Return the [X, Y] coordinate for the center point of the cell that contains the specified text.  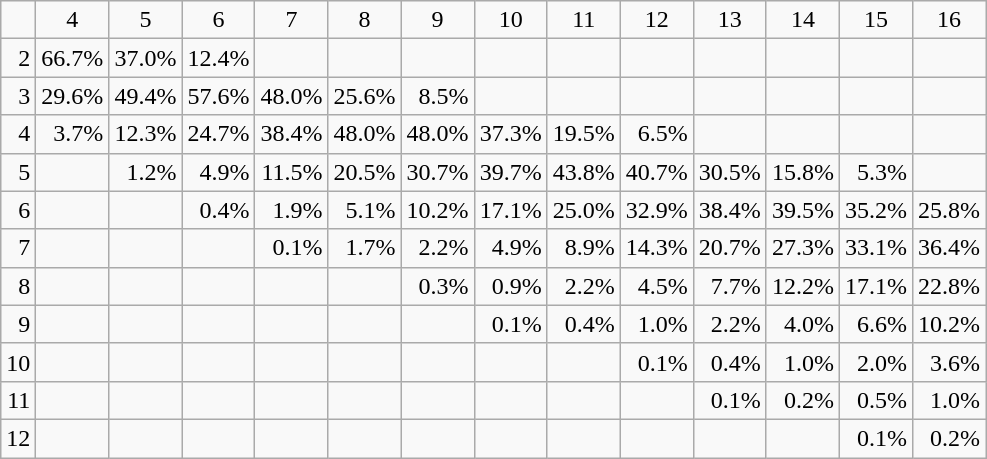
25.8% [948, 210]
24.7% [218, 134]
39.5% [802, 210]
35.2% [876, 210]
2 [18, 58]
33.1% [876, 248]
0.3% [438, 286]
12.3% [146, 134]
14 [802, 20]
8.9% [584, 248]
3 [18, 96]
37.3% [510, 134]
27.3% [802, 248]
22.8% [948, 286]
5.1% [364, 210]
2.0% [876, 362]
1.9% [292, 210]
32.9% [656, 210]
30.5% [730, 172]
0.5% [876, 400]
5.3% [876, 172]
40.7% [656, 172]
37.0% [146, 58]
12.4% [218, 58]
3.6% [948, 362]
15 [876, 20]
7.7% [730, 286]
14.3% [656, 248]
49.4% [146, 96]
66.7% [72, 58]
36.4% [948, 248]
15.8% [802, 172]
3.7% [72, 134]
20.7% [730, 248]
12.2% [802, 286]
30.7% [438, 172]
6.6% [876, 324]
20.5% [364, 172]
1.2% [146, 172]
39.7% [510, 172]
57.6% [218, 96]
0.9% [510, 286]
4.5% [656, 286]
16 [948, 20]
8.5% [438, 96]
43.8% [584, 172]
1.7% [364, 248]
4.0% [802, 324]
13 [730, 20]
11.5% [292, 172]
25.0% [584, 210]
6.5% [656, 134]
19.5% [584, 134]
29.6% [72, 96]
25.6% [364, 96]
